For the text-containing cell, return its midpoint in [X, Y] coordinate format. 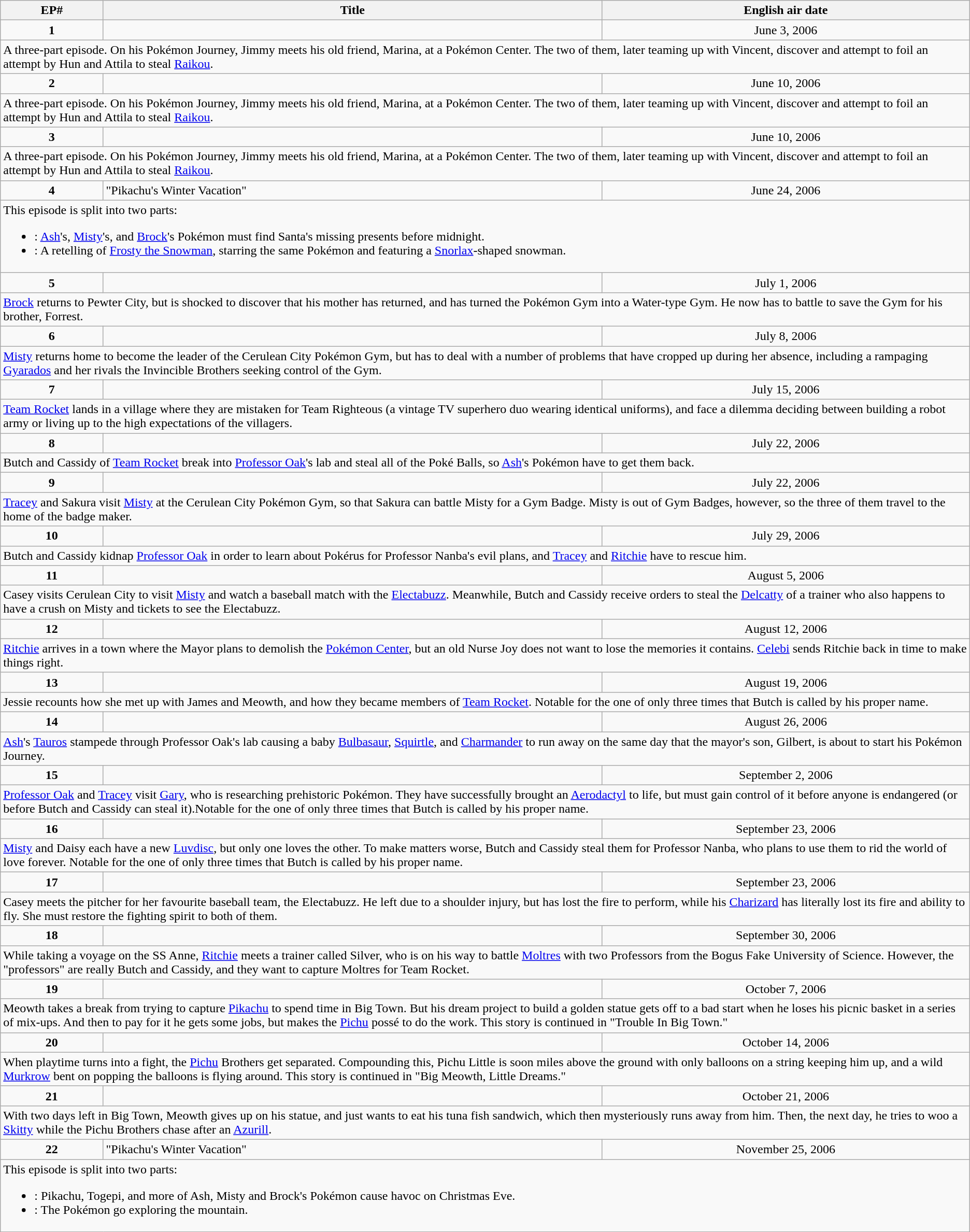
September 2, 2006 [786, 775]
October 21, 2006 [786, 1096]
18 [52, 936]
November 25, 2006 [786, 1149]
2 [52, 83]
3 [52, 137]
22 [52, 1149]
October 14, 2006 [786, 1042]
9 [52, 483]
June 24, 2006 [786, 190]
June 3, 2006 [786, 30]
1 [52, 30]
English air date [786, 10]
19 [52, 989]
10 [52, 536]
8 [52, 443]
Butch and Cassidy of Team Rocket break into Professor Oak's lab and steal all of the Poké Balls, so Ash's Pokémon have to get them back. [485, 463]
6 [52, 336]
12 [52, 629]
October 7, 2006 [786, 989]
15 [52, 775]
EP# [52, 10]
16 [52, 829]
7 [52, 390]
Butch and Cassidy kidnap Professor Oak in order to learn about Pokérus for Professor Nanba's evil plans, and Tracey and Ritchie have to rescue him. [485, 556]
17 [52, 882]
14 [52, 721]
13 [52, 682]
July 15, 2006 [786, 390]
August 19, 2006 [786, 682]
September 30, 2006 [786, 936]
20 [52, 1042]
11 [52, 575]
August 26, 2006 [786, 721]
July 8, 2006 [786, 336]
21 [52, 1096]
5 [52, 282]
July 29, 2006 [786, 536]
4 [52, 190]
August 5, 2006 [786, 575]
Title [352, 10]
August 12, 2006 [786, 629]
July 1, 2006 [786, 282]
